For the text-containing cell, return its midpoint in [x, y] coordinate format. 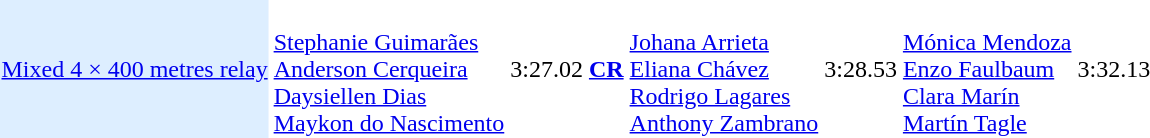
Johana ArrietaEliana ChávezRodrigo LagaresAnthony Zambrano [724, 69]
Mixed 4 × 400 metres relay [134, 69]
Mónica MendozaEnzo FaulbaumClara MarínMartín Tagle [987, 69]
Stephanie GuimarãesAnderson CerqueiraDaysiellen DiasMaykon do Nascimento [389, 69]
3:28.53 [861, 69]
3:27.02 CR [567, 69]
